Find where the given text appears and provide that cell's center as [x, y] coordinate. 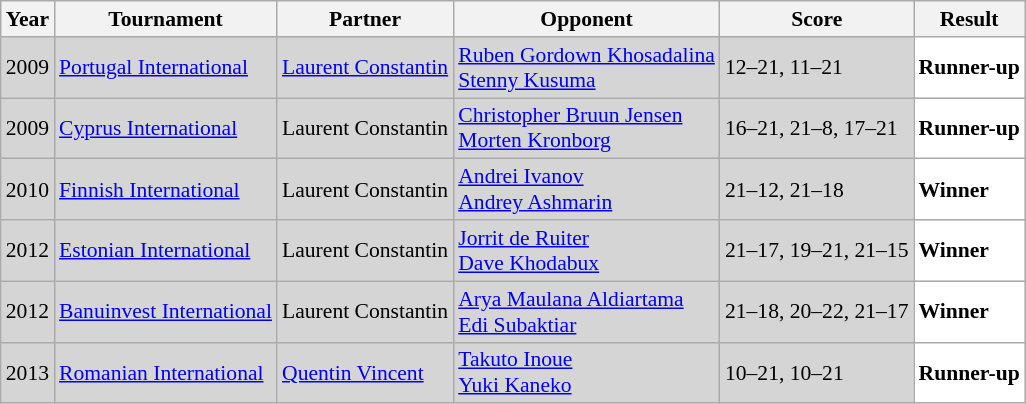
Banuinvest International [166, 312]
Result [970, 19]
Quentin Vincent [365, 372]
16–21, 21–8, 17–21 [817, 128]
Estonian International [166, 250]
Tournament [166, 19]
Andrei Ivanov Andrey Ashmarin [586, 190]
12–21, 11–21 [817, 68]
21–17, 19–21, 21–15 [817, 250]
Opponent [586, 19]
Finnish International [166, 190]
Takuto Inoue Yuki Kaneko [586, 372]
Year [28, 19]
Ruben Gordown Khosadalina Stenny Kusuma [586, 68]
21–18, 20–22, 21–17 [817, 312]
Romanian International [166, 372]
Portugal International [166, 68]
Partner [365, 19]
2013 [28, 372]
Jorrit de Ruiter Dave Khodabux [586, 250]
Score [817, 19]
10–21, 10–21 [817, 372]
Christopher Bruun Jensen Morten Kronborg [586, 128]
2010 [28, 190]
Arya Maulana Aldiartama Edi Subaktiar [586, 312]
Cyprus International [166, 128]
21–12, 21–18 [817, 190]
